Determine the (X, Y) coordinate at the center of the cell enclosing the given text.  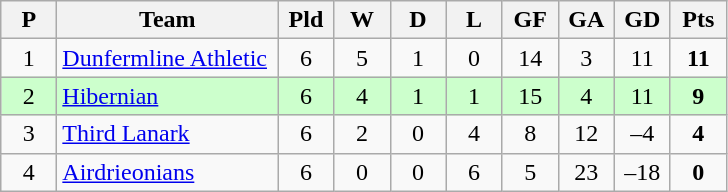
8 (530, 134)
9 (698, 96)
Pts (698, 20)
L (474, 20)
Dunfermline Athletic (168, 58)
12 (586, 134)
GA (586, 20)
–18 (642, 172)
Airdrieonians (168, 172)
W (362, 20)
Pld (306, 20)
–4 (642, 134)
14 (530, 58)
GF (530, 20)
Third Lanark (168, 134)
D (418, 20)
Hibernian (168, 96)
23 (586, 172)
15 (530, 96)
P (29, 20)
GD (642, 20)
Team (168, 20)
